For the text-containing cell, return its midpoint in (X, Y) coordinate format. 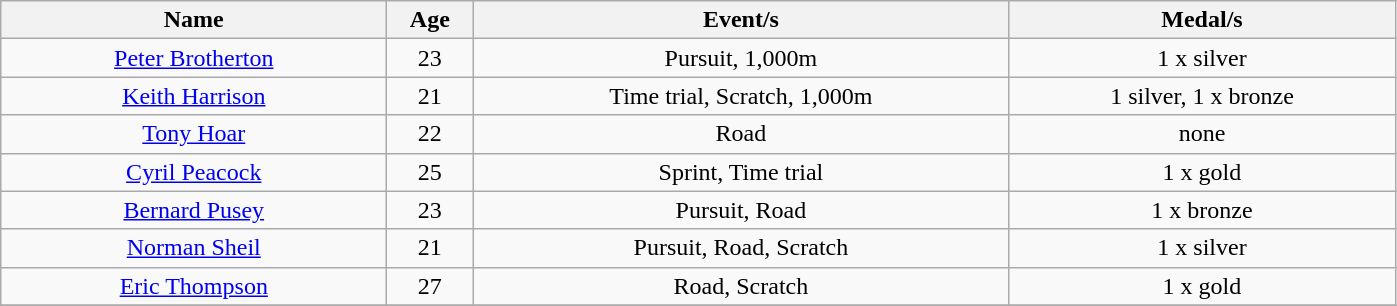
Keith Harrison (194, 96)
Cyril Peacock (194, 172)
Road, Scratch (741, 286)
22 (430, 134)
Road (741, 134)
1 x bronze (1202, 210)
25 (430, 172)
Eric Thompson (194, 286)
Event/s (741, 20)
Age (430, 20)
Tony Hoar (194, 134)
Time trial, Scratch, 1,000m (741, 96)
none (1202, 134)
Sprint, Time trial (741, 172)
Name (194, 20)
Bernard Pusey (194, 210)
Peter Brotherton (194, 58)
Medal/s (1202, 20)
Pursuit, 1,000m (741, 58)
Pursuit, Road, Scratch (741, 248)
Pursuit, Road (741, 210)
1 silver, 1 x bronze (1202, 96)
27 (430, 286)
Norman Sheil (194, 248)
